Capture the cell that displays the provided text and extract its [x, y] central coordinate. 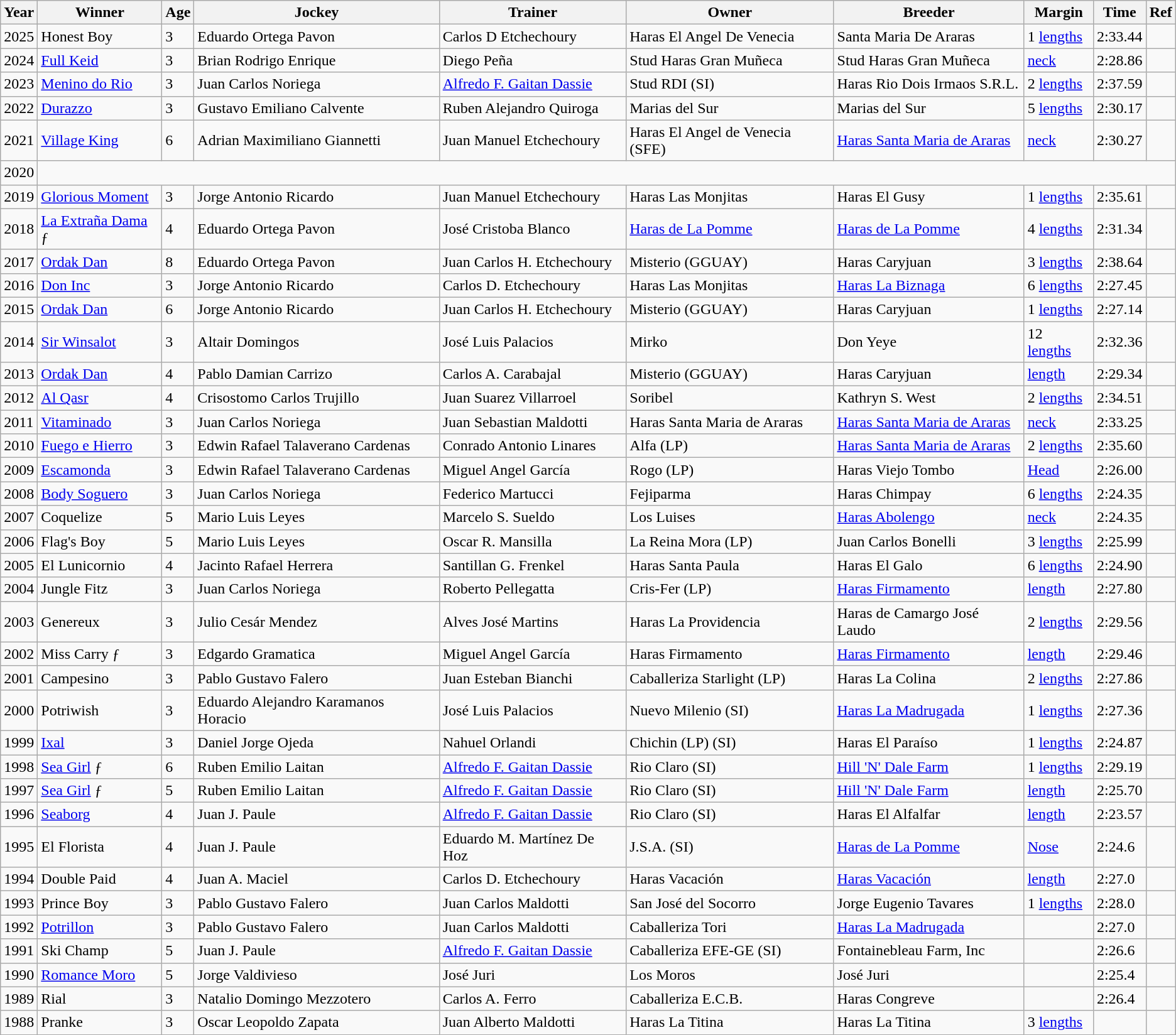
Eduardo Alejandro Karamanos Horacio [317, 710]
2007 [19, 517]
2:27.86 [1119, 678]
Ruben Alejandro Quiroga [533, 108]
La Reina Mora (LP) [730, 541]
2:26.4 [1119, 999]
1988 [19, 1022]
2001 [19, 678]
Caballeriza Starlight (LP) [730, 678]
2006 [19, 541]
2:23.57 [1119, 815]
Don Yeye [928, 342]
Haras El Angel de Venecia (SFE) [730, 141]
1997 [19, 791]
1994 [19, 879]
Rial [100, 999]
Flag's Boy [100, 541]
Potrillon [100, 927]
Gustavo Emiliano Calvente [317, 108]
2009 [19, 470]
2:37.59 [1119, 84]
Owner [730, 13]
2:27.36 [1119, 710]
Glorious Moment [100, 197]
Santillan G. Frenkel [533, 565]
Los Moros [730, 975]
Mirko [730, 342]
2:24.87 [1119, 742]
1991 [19, 951]
Soribel [730, 398]
Rogo (LP) [730, 470]
Fejiparma [730, 494]
Haras Abolengo [928, 517]
12 lengths [1059, 342]
Honest Boy [100, 36]
Jacinto Rafael Herrera [317, 565]
Nahuel Orlandi [533, 742]
Altair Domingos [317, 342]
Ref [1161, 13]
Alves José Martins [533, 622]
1992 [19, 927]
Age [178, 13]
Haras El Paraíso [928, 742]
Federico Martucci [533, 494]
Edgardo Gramatica [317, 654]
2:25.4 [1119, 975]
La Extraña Dama ƒ [100, 229]
Haras de Camargo José Laudo [928, 622]
1998 [19, 767]
Double Paid [100, 879]
Haras Chimpay [928, 494]
2:28.86 [1119, 60]
2:25.70 [1119, 791]
Haras El Gusy [928, 197]
Los Luises [730, 517]
Julio Cesár Mendez [317, 622]
2022 [19, 108]
Marcelo S. Sueldo [533, 517]
Haras El Galo [928, 565]
Haras Rio Dois Irmaos S.R.L. [928, 84]
Stud RDI (SI) [730, 84]
2:29.56 [1119, 622]
Juan Esteban Bianchi [533, 678]
2:29.34 [1119, 374]
2011 [19, 422]
Oscar Leopoldo Zapata [317, 1022]
2:34.51 [1119, 398]
2:30.27 [1119, 141]
2014 [19, 342]
Haras La Biznaga [928, 285]
Escamonda [100, 470]
1996 [19, 815]
Daniel Jorge Ojeda [317, 742]
Genereux [100, 622]
2:24.90 [1119, 565]
2023 [19, 84]
Village King [100, 141]
Juan A. Maciel [317, 879]
2:27.14 [1119, 309]
J.S.A. (SI) [730, 847]
Jorge Eugenio Tavares [928, 903]
Miss Carry ƒ [100, 654]
Jungle Fitz [100, 589]
Kathryn S. West [928, 398]
2:29.19 [1119, 767]
Al Qasr [100, 398]
Winner [100, 13]
2008 [19, 494]
El Florista [100, 847]
Ixal [100, 742]
2005 [19, 565]
Pablo Damian Carrizo [317, 374]
Potriwish [100, 710]
Trainer [533, 13]
Oscar R. Mansilla [533, 541]
Roberto Pellegatta [533, 589]
2024 [19, 60]
Eduardo M. Martínez De Hoz [533, 847]
2010 [19, 446]
Nose [1059, 847]
Fontainebleau Farm, Inc [928, 951]
Nuevo Milenio (SI) [730, 710]
2:29.46 [1119, 654]
Santa Maria De Araras [928, 36]
Haras La Colina [928, 678]
1990 [19, 975]
2:24.6 [1119, 847]
Body Soguero [100, 494]
Head [1059, 470]
Breeder [928, 13]
Caballeriza Tori [730, 927]
Haras Congreve [928, 999]
2018 [19, 229]
Alfa (LP) [730, 446]
2:35.61 [1119, 197]
2:26.6 [1119, 951]
2013 [19, 374]
José Cristoba Blanco [533, 229]
Carlos A. Ferro [533, 999]
2:28.0 [1119, 903]
Carlos A. Carabajal [533, 374]
Natalio Domingo Mezzotero [317, 999]
Haras El Alfalfar [928, 815]
Pranke [100, 1022]
Haras Viejo Tombo [928, 470]
Menino do Rio [100, 84]
1995 [19, 847]
Juan Sebastian Maldotti [533, 422]
El Lunicornio [100, 565]
2017 [19, 261]
2:26.00 [1119, 470]
2004 [19, 589]
Haras Santa Paula [730, 565]
1999 [19, 742]
Romance Moro [100, 975]
2:32.36 [1119, 342]
2:27.80 [1119, 589]
2:35.60 [1119, 446]
Diego Peña [533, 60]
2:30.17 [1119, 108]
2015 [19, 309]
Juan Alberto Maldotti [533, 1022]
Time [1119, 13]
Full Keid [100, 60]
2019 [19, 197]
2:31.34 [1119, 229]
Caballeriza EFE-GE (SI) [730, 951]
Don Inc [100, 285]
Year [19, 13]
2:27.45 [1119, 285]
Ski Champ [100, 951]
Crisostomo Carlos Trujillo [317, 398]
Jorge Valdivieso [317, 975]
2:33.25 [1119, 422]
1993 [19, 903]
Caballeriza E.C.B. [730, 999]
Cris-Fer (LP) [730, 589]
Sir Winsalot [100, 342]
Durazzo [100, 108]
San José del Socorro [730, 903]
Carlos D Etchechoury [533, 36]
Fuego e Hierro [100, 446]
Conrado Antonio Linares [533, 446]
Margin [1059, 13]
1989 [19, 999]
Campesino [100, 678]
2020 [19, 173]
Chichin (LP) (SI) [730, 742]
Haras El Angel De Venecia [730, 36]
2:33.44 [1119, 36]
Brian Rodrigo Enrique [317, 60]
2:38.64 [1119, 261]
Prince Boy [100, 903]
Seaborg [100, 815]
4 lengths [1059, 229]
2012 [19, 398]
8 [178, 261]
Coquelize [100, 517]
5 lengths [1059, 108]
2:25.99 [1119, 541]
Vitaminado [100, 422]
2025 [19, 36]
Adrian Maximiliano Giannetti [317, 141]
Jockey [317, 13]
Haras La Providencia [730, 622]
2016 [19, 285]
2003 [19, 622]
Juan Carlos Bonelli [928, 541]
2021 [19, 141]
2002 [19, 654]
2000 [19, 710]
Juan Suarez Villarroel [533, 398]
